Return [x, y] of the center of cell containing provided text 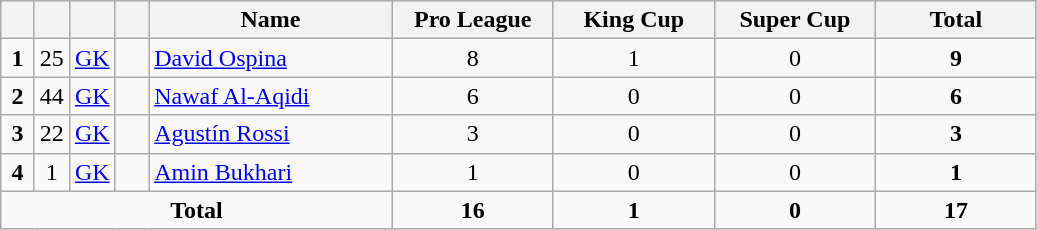
9 [956, 58]
2 [18, 96]
Name [271, 20]
Super Cup [794, 20]
Amin Bukhari [271, 172]
4 [18, 172]
25 [52, 58]
King Cup [634, 20]
17 [956, 210]
8 [472, 58]
Agustín Rossi [271, 134]
Pro League [472, 20]
16 [472, 210]
David Ospina [271, 58]
44 [52, 96]
22 [52, 134]
Nawaf Al-Aqidi [271, 96]
